Return (x, y) of the center of cell containing provided text 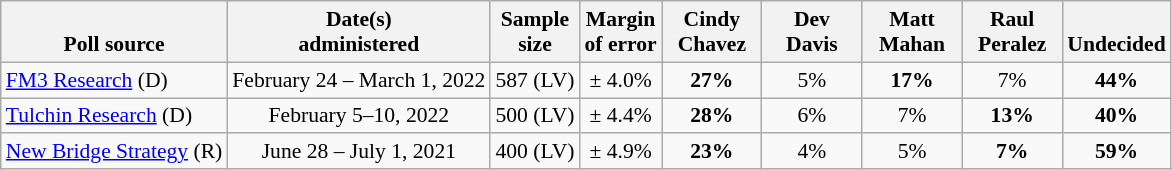
27% (712, 80)
RaulPeralez (1012, 32)
400 (LV) (534, 152)
February 5–10, 2022 (358, 116)
17% (912, 80)
DevDavis (812, 32)
Date(s)administered (358, 32)
Marginof error (620, 32)
6% (812, 116)
Undecided (1116, 32)
MattMahan (912, 32)
New Bridge Strategy (R) (114, 152)
13% (1012, 116)
June 28 – July 1, 2021 (358, 152)
CindyChavez (712, 32)
587 (LV) (534, 80)
Tulchin Research (D) (114, 116)
Poll source (114, 32)
40% (1116, 116)
44% (1116, 80)
59% (1116, 152)
500 (LV) (534, 116)
28% (712, 116)
± 4.4% (620, 116)
FM3 Research (D) (114, 80)
4% (812, 152)
23% (712, 152)
Samplesize (534, 32)
± 4.9% (620, 152)
February 24 – March 1, 2022 (358, 80)
± 4.0% (620, 80)
